Return the [x, y] coordinate for the center point of the cell that contains the specified text.  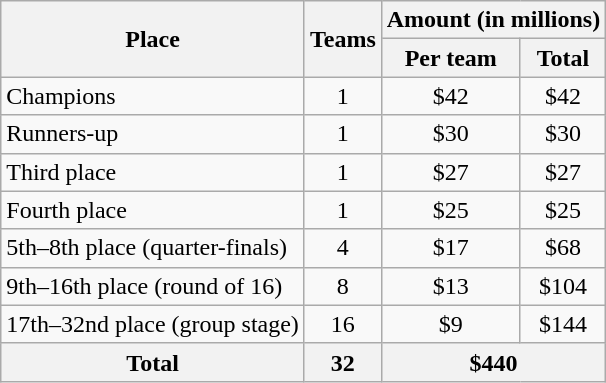
9th–16th place (round of 16) [153, 286]
Place [153, 39]
Third place [153, 172]
$13 [450, 286]
4 [342, 248]
$68 [563, 248]
16 [342, 324]
$440 [493, 362]
$17 [450, 248]
Runners-up [153, 134]
17th–32nd place (group stage) [153, 324]
5th–8th place (quarter-finals) [153, 248]
Fourth place [153, 210]
Amount (in millions) [493, 20]
$144 [563, 324]
Teams [342, 39]
32 [342, 362]
$104 [563, 286]
$9 [450, 324]
8 [342, 286]
Champions [153, 96]
Per team [450, 58]
